Detect which cell encompasses the target text, then output its [x, y] center coordinate. 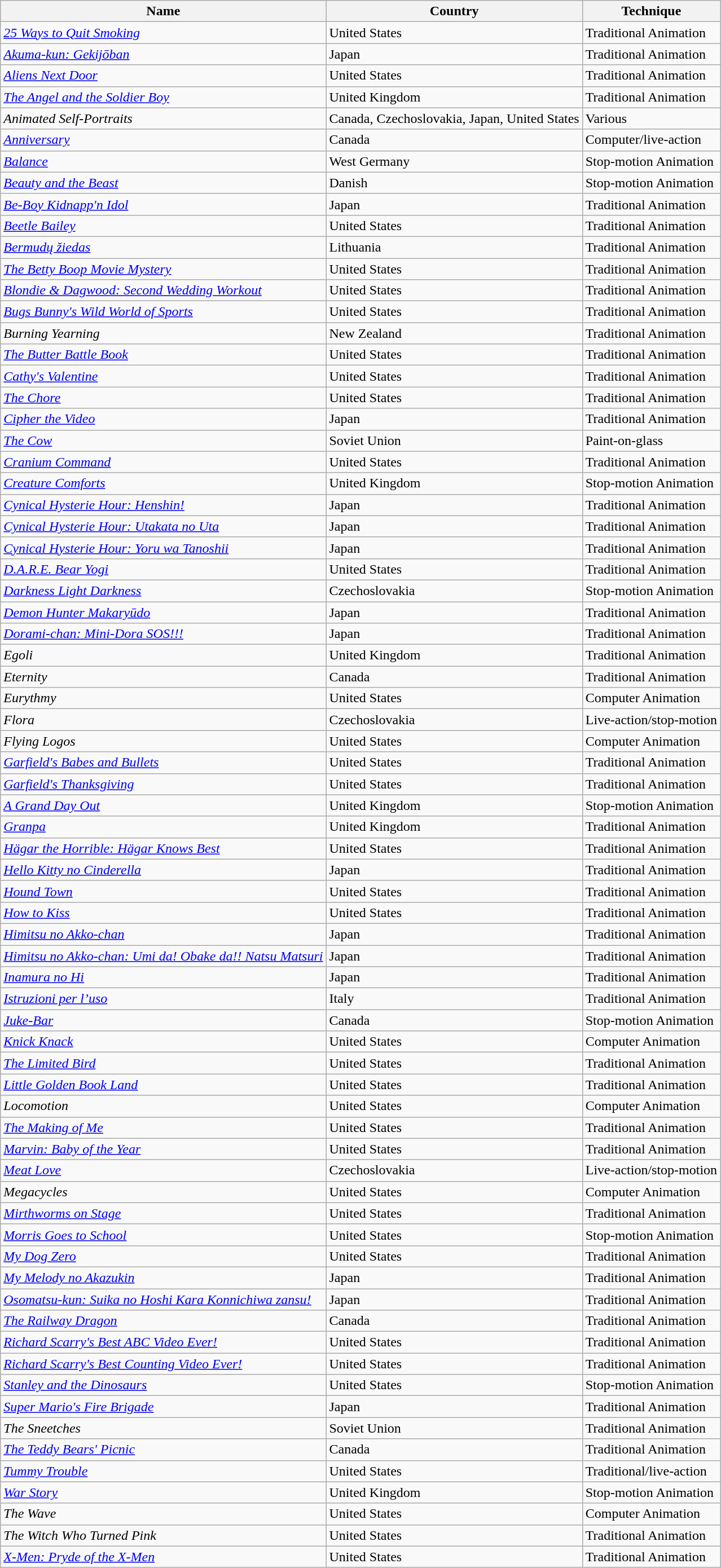
Beetle Bailey [164, 226]
Super Mario's Fire Brigade [164, 1407]
The Angel and the Soldier Boy [164, 97]
The Railway Dragon [164, 1321]
The Teddy Bears' Picnic [164, 1450]
The Sneetches [164, 1428]
Himitsu no Akko-chan [164, 934]
Morris Goes to School [164, 1235]
Hound Town [164, 891]
The Wave [164, 1514]
Bugs Bunny's Wild World of Sports [164, 312]
Darkness Light Darkness [164, 591]
Megacycles [164, 1192]
Richard Scarry's Best ABC Video Ever! [164, 1342]
Garfield's Thanksgiving [164, 784]
Technique [651, 11]
Italy [454, 999]
Tummy Trouble [164, 1471]
Danish [454, 183]
War Story [164, 1492]
Dorami-chan: Mini-Dora SOS!!! [164, 634]
Anniversary [164, 140]
Lithuania [454, 247]
Hägar the Horrible: Hägar Knows Best [164, 848]
Blondie & Dagwood: Second Wedding Workout [164, 290]
Himitsu no Akko-chan: Umi da! Obake da!! Natsu Matsuri [164, 956]
Inamura no Hi [164, 977]
Locomotion [164, 1106]
Mirthworms on Stage [164, 1213]
The Betty Boop Movie Mystery [164, 269]
Bermudų žiedas [164, 247]
Burning Yearning [164, 333]
Be-Boy Kidnapp'n Idol [164, 204]
X-Men: Pryde of the X-Men [164, 1557]
Marvin: Baby of the Year [164, 1149]
Country [454, 11]
The Limited Bird [164, 1063]
Stanley and the Dinosaurs [164, 1385]
Cynical Hysterie Hour: Henshin! [164, 505]
Computer/live-action [651, 140]
Egoli [164, 655]
Creature Comforts [164, 483]
Eurythmy [164, 698]
25 Ways to Quit Smoking [164, 33]
The Cow [164, 441]
Eternity [164, 677]
Cranium Command [164, 462]
Various [651, 118]
West Germany [454, 161]
Cynical Hysterie Hour: Yoru wa Tanoshii [164, 548]
Demon Hunter Makaryūdo [164, 612]
Little Golden Book Land [164, 1085]
Canada, Czechoslovakia, Japan, United States [454, 118]
Flying Logos [164, 741]
A Grand Day Out [164, 805]
My Melody no Akazukin [164, 1278]
Garfield's Babes and Bullets [164, 763]
The Witch Who Turned Pink [164, 1535]
Hello Kitty no Cinderella [164, 870]
Aliens Next Door [164, 76]
Cathy's Valentine [164, 376]
Beauty and the Beast [164, 183]
Knick Knack [164, 1042]
Flora [164, 720]
Akuma-kun: Gekijōban [164, 54]
Animated Self-Portraits [164, 118]
The Butter Battle Book [164, 355]
Richard Scarry's Best Counting Video Ever! [164, 1364]
Osomatsu-kun: Suika no Hoshi Kara Konnichiwa zansu! [164, 1299]
The Chore [164, 398]
Granpa [164, 827]
Cynical Hysterie Hour: Utakata no Uta [164, 526]
Meat Love [164, 1170]
D.A.R.E. Bear Yogi [164, 569]
Name [164, 11]
The Making of Me [164, 1127]
Traditional/live-action [651, 1471]
How to Kiss [164, 913]
New Zealand [454, 333]
Juke-Bar [164, 1020]
Paint-on-glass [651, 441]
Cipher the Video [164, 419]
Istruzioni per l’uso [164, 999]
My Dog Zero [164, 1256]
Balance [164, 161]
